From the cell containing the given text, extract its center point as [x, y] coordinate. 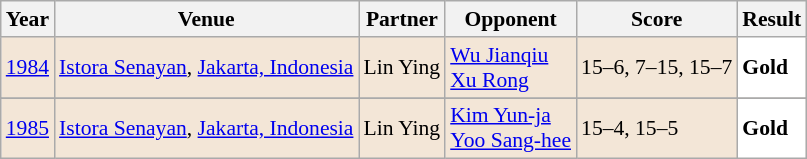
Opponent [510, 19]
Kim Yun-ja Yoo Sang-hee [510, 128]
Wu Jianqiu Xu Rong [510, 68]
Venue [206, 19]
Partner [402, 19]
Score [656, 19]
15–6, 7–15, 15–7 [656, 68]
Year [28, 19]
1984 [28, 68]
Result [772, 19]
15–4, 15–5 [656, 128]
1985 [28, 128]
